Find where the given text appears and provide that cell's center as (x, y) coordinate. 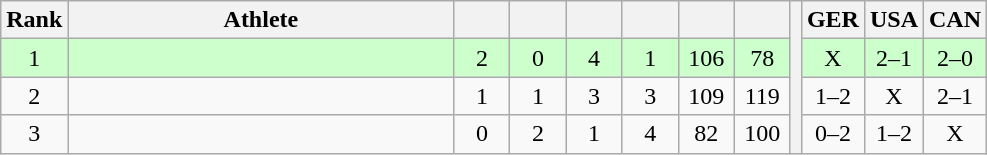
100 (762, 134)
78 (762, 58)
106 (706, 58)
2–0 (956, 58)
0–2 (832, 134)
USA (894, 20)
82 (706, 134)
Rank (34, 20)
119 (762, 96)
CAN (956, 20)
Athlete (261, 20)
109 (706, 96)
GER (832, 20)
